Scan for the cell matching the given text and deliver its (x, y) coordinate at center. 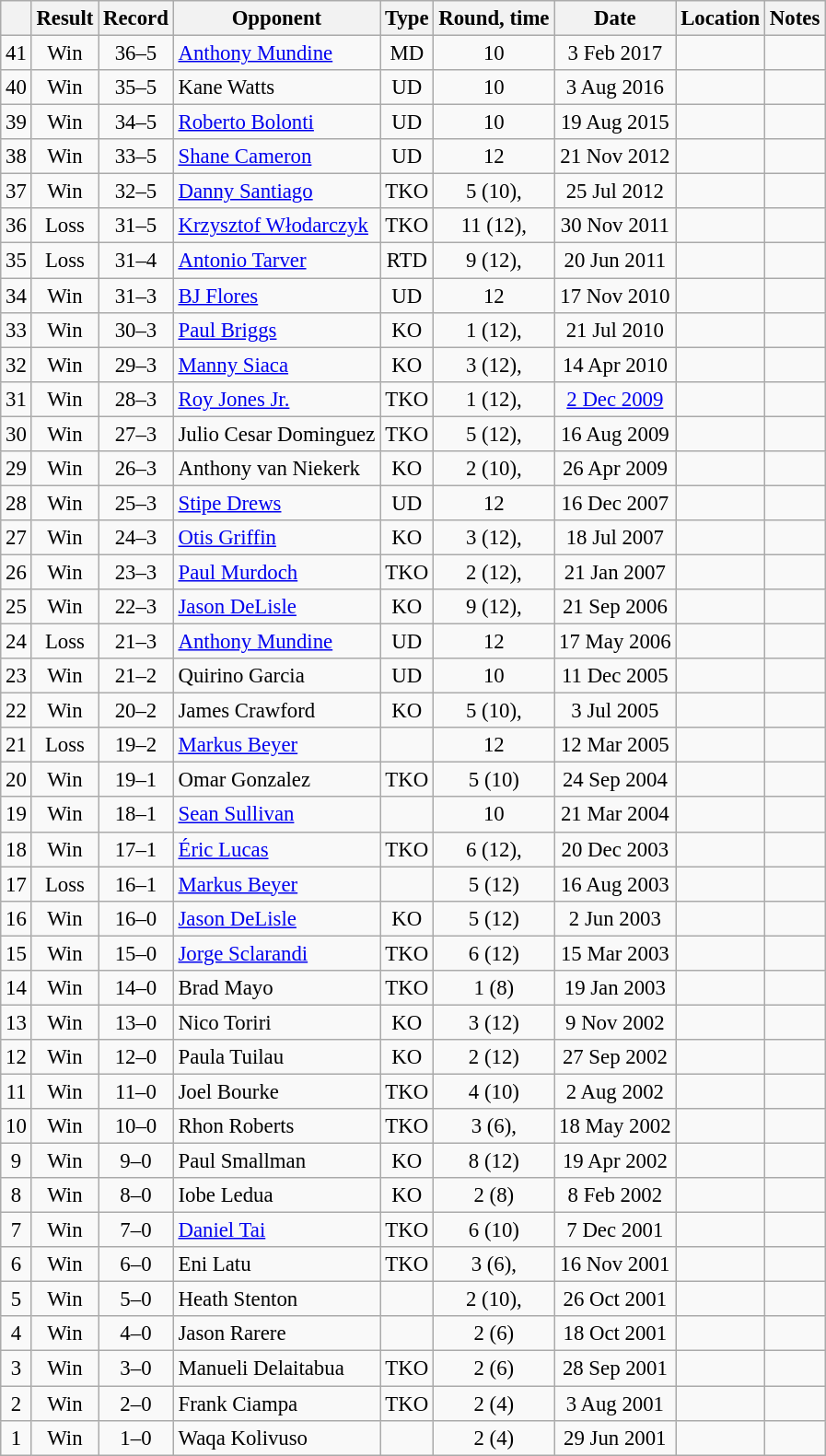
Paul Murdoch (276, 572)
31–4 (136, 261)
Jason Rarere (276, 1334)
18–1 (136, 815)
Danny Santiago (276, 192)
Quirino Garcia (276, 676)
2 Aug 2002 (615, 1091)
28 (17, 503)
Otis Griffin (276, 538)
17 (17, 884)
21 Mar 2004 (615, 815)
28 Sep 2001 (615, 1369)
2 (12) (494, 1057)
16 Nov 2001 (615, 1264)
19 Apr 2002 (615, 1161)
Kane Watts (276, 87)
21 Sep 2006 (615, 607)
8 Feb 2002 (615, 1195)
21 Jan 2007 (615, 572)
20 Jun 2011 (615, 261)
5–0 (136, 1299)
2 Jun 2003 (615, 918)
21 Nov 2012 (615, 157)
Omar Gonzalez (276, 780)
6 (10) (494, 1230)
Paul Briggs (276, 330)
6–0 (136, 1264)
Manueli Delaitabua (276, 1369)
9 Nov 2002 (615, 1022)
16–0 (136, 918)
30 Nov 2011 (615, 226)
Waqa Kolivuso (276, 1438)
4 (10) (494, 1091)
1–0 (136, 1438)
8 (17, 1195)
5 (12), (494, 434)
8 (12) (494, 1161)
28–3 (136, 399)
Record (136, 18)
Frank Ciampa (276, 1404)
Date (615, 18)
9 (17, 1161)
15–0 (136, 953)
24 (17, 642)
35–5 (136, 87)
11 (12), (494, 226)
19–1 (136, 780)
3–0 (136, 1369)
Joel Bourke (276, 1091)
37 (17, 192)
27 Sep 2002 (615, 1057)
25–3 (136, 503)
Paul Smallman (276, 1161)
20–2 (136, 711)
6 (12), (494, 849)
36–5 (136, 53)
29 (17, 469)
33–5 (136, 157)
Manny Siaca (276, 365)
21 (17, 745)
13–0 (136, 1022)
4–0 (136, 1334)
2–0 (136, 1404)
38 (17, 157)
3 Feb 2017 (615, 53)
17 May 2006 (615, 642)
5 (10) (494, 780)
Krzysztof Włodarczyk (276, 226)
Location (720, 18)
15 Mar 2003 (615, 953)
Opponent (276, 18)
7–0 (136, 1230)
BJ Flores (276, 296)
16–1 (136, 884)
19 (17, 815)
Sean Sullivan (276, 815)
35 (17, 261)
Result (64, 18)
22 (17, 711)
25 (17, 607)
21 Jul 2010 (615, 330)
36 (17, 226)
6 (17, 1264)
Éric Lucas (276, 849)
6 (12) (494, 953)
26 (17, 572)
25 Jul 2012 (615, 192)
31 (17, 399)
18 (17, 849)
2 (8) (494, 1195)
Daniel Tai (276, 1230)
Nico Toriri (276, 1022)
7 (17, 1230)
34 (17, 296)
2 Dec 2009 (615, 399)
2 (12), (494, 572)
MD (407, 53)
16 Aug 2003 (615, 884)
16 (17, 918)
32–5 (136, 192)
James Crawford (276, 711)
29 Jun 2001 (615, 1438)
27–3 (136, 434)
RTD (407, 261)
3 Aug 2001 (615, 1404)
Antonio Tarver (276, 261)
Paula Tuilau (276, 1057)
30–3 (136, 330)
Anthony van Niekerk (276, 469)
14 Apr 2010 (615, 365)
3 (17, 1369)
12–0 (136, 1057)
Iobe Ledua (276, 1195)
11–0 (136, 1091)
14–0 (136, 988)
3 Jul 2005 (615, 711)
30 (17, 434)
26 Apr 2009 (615, 469)
16 Dec 2007 (615, 503)
Type (407, 18)
10–0 (136, 1126)
39 (17, 122)
17–1 (136, 849)
27 (17, 538)
Eni Latu (276, 1264)
9–0 (136, 1161)
23 (17, 676)
1 (8) (494, 988)
Notes (796, 18)
Julio Cesar Dominguez (276, 434)
15 (17, 953)
22–3 (136, 607)
23–3 (136, 572)
1 (17, 1438)
19 Aug 2015 (615, 122)
29–3 (136, 365)
3 Aug 2016 (615, 87)
8–0 (136, 1195)
Shane Cameron (276, 157)
11 (17, 1091)
11 Dec 2005 (615, 676)
Jorge Sclarandi (276, 953)
Stipe Drews (276, 503)
31–5 (136, 226)
2 (17, 1404)
26 Oct 2001 (615, 1299)
4 (17, 1334)
18 Jul 2007 (615, 538)
17 Nov 2010 (615, 296)
19 Jan 2003 (615, 988)
Heath Stenton (276, 1299)
20 (17, 780)
12 Mar 2005 (615, 745)
Round, time (494, 18)
21–3 (136, 642)
33 (17, 330)
5 (17, 1299)
7 Dec 2001 (615, 1230)
Roberto Bolonti (276, 122)
14 (17, 988)
41 (17, 53)
18 May 2002 (615, 1126)
24 Sep 2004 (615, 780)
34–5 (136, 122)
Rhon Roberts (276, 1126)
21–2 (136, 676)
Roy Jones Jr. (276, 399)
16 Aug 2009 (615, 434)
24–3 (136, 538)
31–3 (136, 296)
13 (17, 1022)
20 Dec 2003 (615, 849)
Brad Mayo (276, 988)
26–3 (136, 469)
18 Oct 2001 (615, 1334)
3 (12) (494, 1022)
32 (17, 365)
40 (17, 87)
19–2 (136, 745)
